Find where the given text appears and provide that cell's center as [X, Y] coordinate. 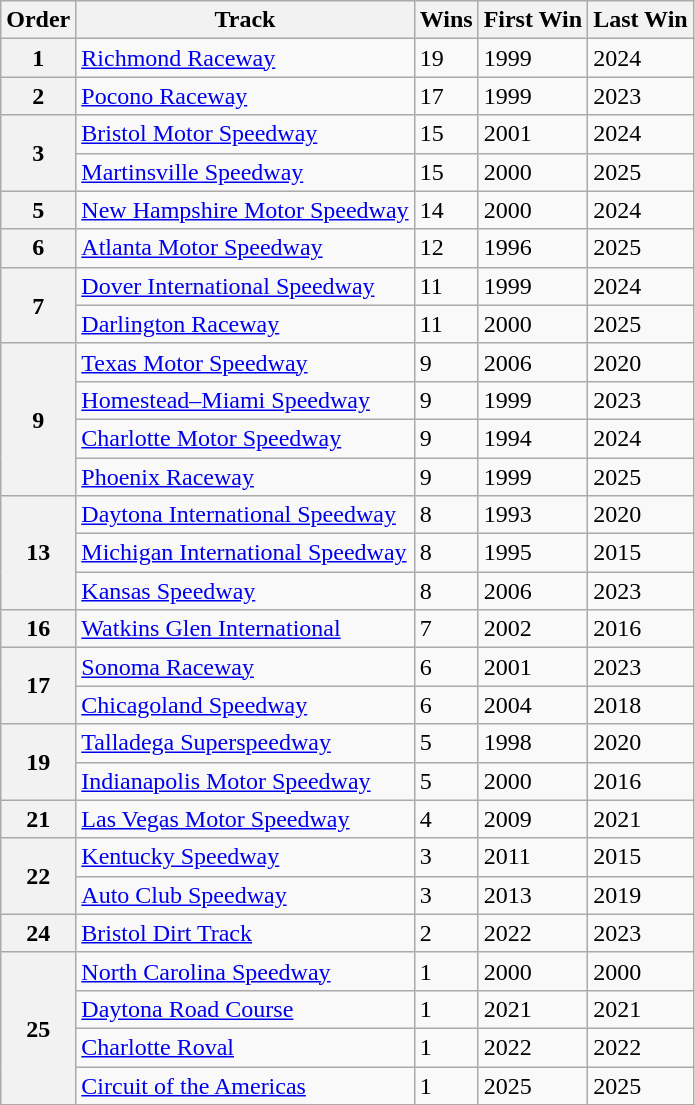
25 [38, 1028]
4 [446, 819]
Kentucky Speedway [245, 857]
Phoenix Raceway [245, 477]
Daytona Road Course [245, 1009]
Atlanta Motor Speedway [245, 248]
Homestead–Miami Speedway [245, 400]
Richmond Raceway [245, 58]
2011 [533, 857]
Martinsville Speedway [245, 172]
Bristol Dirt Track [245, 933]
North Carolina Speedway [245, 971]
First Win [533, 20]
Circuit of the Americas [245, 1085]
Wins [446, 20]
Indianapolis Motor Speedway [245, 781]
Las Vegas Motor Speedway [245, 819]
22 [38, 876]
Charlotte Motor Speedway [245, 438]
Michigan International Speedway [245, 553]
2009 [533, 819]
2018 [641, 705]
12 [446, 248]
Auto Club Speedway [245, 895]
1993 [533, 515]
Texas Motor Speedway [245, 362]
Last Win [641, 20]
Darlington Raceway [245, 324]
Kansas Speedway [245, 591]
Talladega Superspeedway [245, 743]
2013 [533, 895]
Sonoma Raceway [245, 667]
Pocono Raceway [245, 96]
14 [446, 210]
2002 [533, 629]
Dover International Speedway [245, 286]
2019 [641, 895]
Bristol Motor Speedway [245, 134]
Watkins Glen International [245, 629]
Chicagoland Speedway [245, 705]
1996 [533, 248]
16 [38, 629]
1994 [533, 438]
1998 [533, 743]
Charlotte Roval [245, 1047]
Track [245, 20]
1995 [533, 553]
Daytona International Speedway [245, 515]
24 [38, 933]
New Hampshire Motor Speedway [245, 210]
13 [38, 553]
Order [38, 20]
2004 [533, 705]
21 [38, 819]
